For the text-containing cell, return its midpoint in [X, Y] coordinate format. 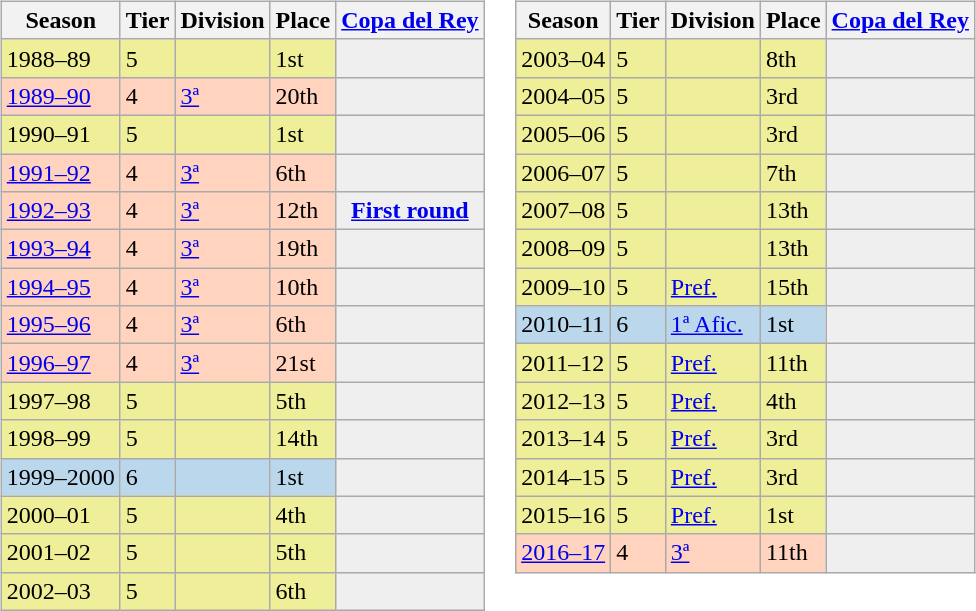
15th [793, 287]
2000–01 [60, 515]
20th [303, 96]
1994–95 [60, 287]
1997–98 [60, 401]
2010–11 [564, 325]
2009–10 [564, 287]
2008–09 [564, 249]
2016–17 [564, 553]
2002–03 [60, 591]
1995–96 [60, 325]
First round [410, 211]
10th [303, 287]
2012–13 [564, 401]
2011–12 [564, 363]
1999–2000 [60, 477]
2015–16 [564, 515]
1991–92 [60, 173]
2001–02 [60, 553]
14th [303, 439]
7th [793, 173]
2003–04 [564, 58]
2006–07 [564, 173]
1990–91 [60, 134]
8th [793, 58]
21st [303, 363]
19th [303, 249]
12th [303, 211]
1993–94 [60, 249]
1992–93 [60, 211]
2014–15 [564, 477]
2005–06 [564, 134]
2007–08 [564, 211]
1ª Afic. [712, 325]
1998–99 [60, 439]
1996–97 [60, 363]
2013–14 [564, 439]
2004–05 [564, 96]
1989–90 [60, 96]
1988–89 [60, 58]
